Pinpoint the cell where the given text exists, returning its (X, Y) midpoint coordinate. 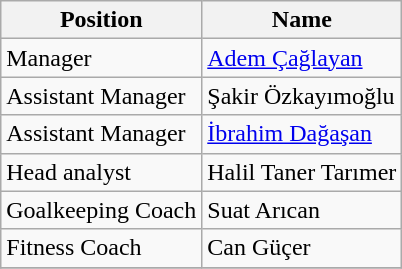
Adem Çağlayan (302, 58)
Suat Arıcan (302, 210)
Head analyst (102, 172)
İbrahim Dağaşan (302, 134)
Fitness Coach (102, 248)
Şakir Özkayımoğlu (302, 96)
Goalkeeping Coach (102, 210)
Name (302, 20)
Manager (102, 58)
Can Güçer (302, 248)
Position (102, 20)
Halil Taner Tarımer (302, 172)
